Extract the [x, y] coordinate from the center of the cell holding the provided text.  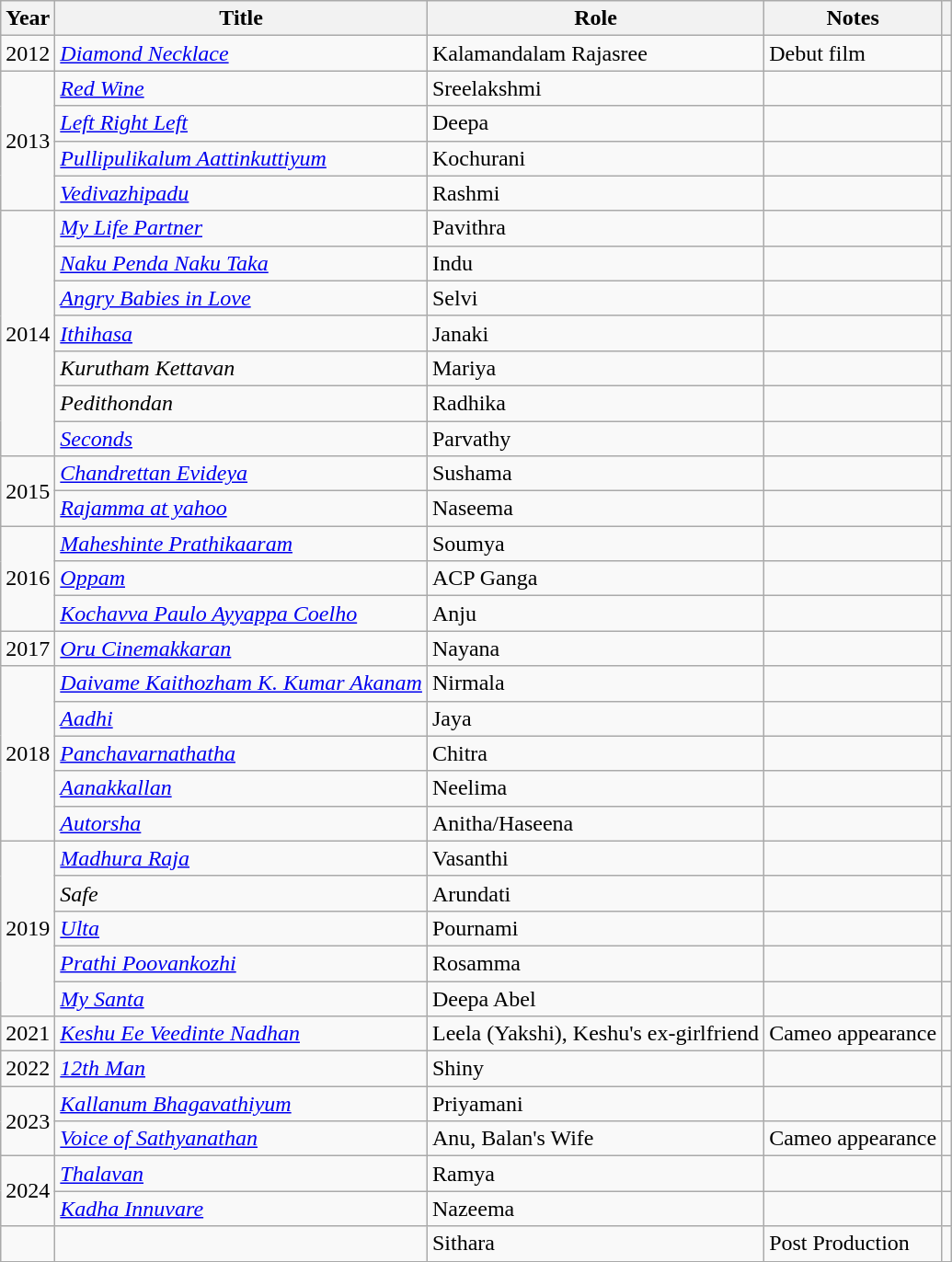
Ramya [595, 1174]
Selvi [595, 298]
Daivame Kaithozham K. Kumar Akanam [241, 683]
2024 [28, 1191]
Sreelakshmi [595, 88]
Ithihasa [241, 333]
Prathi Poovankozhi [241, 963]
Anu, Balan's Wife [595, 1139]
Ulta [241, 928]
Title [241, 18]
12th Man [241, 1069]
Autorsha [241, 823]
Sithara [595, 1244]
Safe [241, 893]
Voice of Sathyanathan [241, 1139]
Sushama [595, 474]
Role [595, 18]
Oppam [241, 579]
ACP Ganga [595, 579]
Indu [595, 263]
Arundati [595, 893]
Left Right Left [241, 123]
Janaki [595, 333]
Kallanum Bhagavathiyum [241, 1104]
Anitha/Haseena [595, 823]
My Life Partner [241, 228]
Diamond Necklace [241, 53]
Radhika [595, 403]
Aadhi [241, 718]
Chandrettan Evideya [241, 474]
Thalavan [241, 1174]
2013 [28, 141]
2015 [28, 491]
2018 [28, 753]
Kadha Innuvare [241, 1209]
Rashmi [595, 193]
Panchavarnathatha [241, 753]
Vedivazhipadu [241, 193]
Leela (Yakshi), Keshu's ex-girlfriend [595, 1034]
2012 [28, 53]
Angry Babies in Love [241, 298]
Seconds [241, 439]
Pournami [595, 928]
Parvathy [595, 439]
Maheshinte Prathikaaram [241, 544]
Kurutham Kettavan [241, 368]
2021 [28, 1034]
Jaya [595, 718]
My Santa [241, 998]
Kalamandalam Rajasree [595, 53]
2019 [28, 928]
Pavithra [595, 228]
Rajamma at yahoo [241, 509]
Vasanthi [595, 858]
2017 [28, 648]
Nazeema [595, 1209]
Anju [595, 614]
Rosamma [595, 963]
Neelima [595, 788]
Aanakkallan [241, 788]
Nayana [595, 648]
Pedithondan [241, 403]
Deepa [595, 123]
Soumya [595, 544]
Year [28, 18]
Madhura Raja [241, 858]
2023 [28, 1121]
Naku Penda Naku Taka [241, 263]
Oru Cinemakkaran [241, 648]
Red Wine [241, 88]
2016 [28, 579]
Chitra [595, 753]
Post Production [854, 1244]
2022 [28, 1069]
Nirmala [595, 683]
Naseema [595, 509]
Pullipulikalum Aattinkuttiyum [241, 158]
Mariya [595, 368]
Priyamani [595, 1104]
2014 [28, 333]
Shiny [595, 1069]
Keshu Ee Veedinte Nadhan [241, 1034]
Kochurani [595, 158]
Debut film [854, 53]
Notes [854, 18]
Kochavva Paulo Ayyappa Coelho [241, 614]
Deepa Abel [595, 998]
